Scan for the cell matching the given text and deliver its [x, y] coordinate at center. 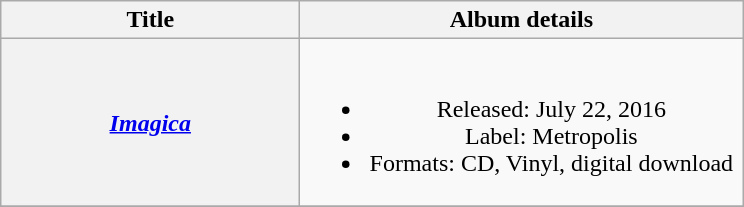
Imagica [150, 122]
Released: July 22, 2016Label: MetropolisFormats: CD, Vinyl, digital download [522, 122]
Album details [522, 20]
Title [150, 20]
